Return the (X, Y) coordinate for the center point of the cell that contains the specified text.  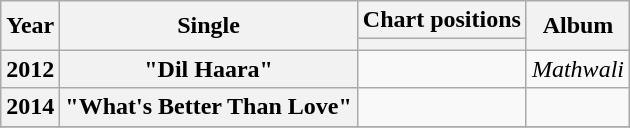
"What's Better Than Love" (209, 107)
Album (578, 26)
2012 (30, 69)
Mathwali (578, 69)
Chart positions (442, 20)
"Dil Haara" (209, 69)
Single (209, 26)
Year (30, 26)
2014 (30, 107)
